Determine the [X, Y] coordinate at the center of the cell enclosing the given text.  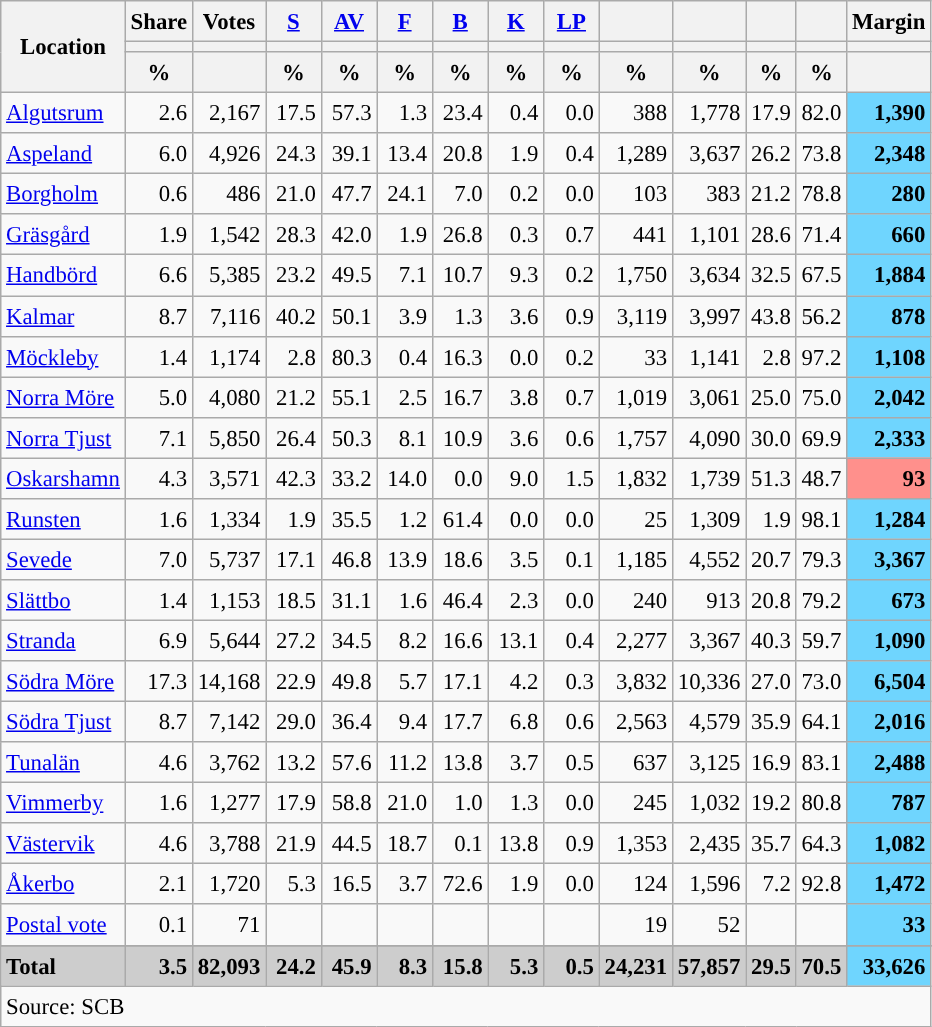
F [405, 22]
Vimmerby [63, 804]
50.3 [349, 438]
2.5 [405, 398]
5,644 [228, 640]
35.7 [771, 844]
1,019 [636, 398]
73.0 [821, 682]
70.5 [821, 966]
4,090 [708, 438]
92.8 [821, 884]
3,119 [636, 316]
20.7 [771, 560]
3,125 [708, 762]
Norra Möre [63, 398]
9.0 [516, 478]
4.3 [158, 478]
240 [636, 600]
49.8 [349, 682]
1,542 [228, 234]
6,504 [889, 682]
33,626 [889, 966]
25.0 [771, 398]
18.7 [405, 844]
878 [889, 316]
33.2 [349, 478]
10.9 [460, 438]
7.2 [771, 884]
3.9 [405, 316]
3,634 [708, 276]
78.8 [821, 194]
57,857 [708, 966]
25 [636, 520]
67.5 [821, 276]
103 [636, 194]
S [294, 22]
1,277 [228, 804]
673 [889, 600]
9.4 [405, 722]
Runsten [63, 520]
17.3 [158, 682]
82.0 [821, 114]
80.3 [349, 356]
28.3 [294, 234]
Total [63, 966]
1,334 [228, 520]
5.7 [405, 682]
5.0 [158, 398]
1.2 [405, 520]
Location [63, 47]
48.7 [821, 478]
14,168 [228, 682]
39.1 [349, 154]
35.9 [771, 722]
19.2 [771, 804]
1,289 [636, 154]
40.3 [771, 640]
1,309 [708, 520]
3,997 [708, 316]
8.2 [405, 640]
34.5 [349, 640]
24.3 [294, 154]
13.1 [516, 640]
5,850 [228, 438]
Stranda [63, 640]
79.3 [821, 560]
27.0 [771, 682]
1,739 [708, 478]
1,174 [228, 356]
Slättbo [63, 600]
16.3 [460, 356]
Algutsrum [63, 114]
1,141 [708, 356]
Borgholm [63, 194]
8.3 [405, 966]
43.8 [771, 316]
3,762 [228, 762]
1,353 [636, 844]
16.5 [349, 884]
280 [889, 194]
1,153 [228, 600]
4,080 [228, 398]
11.2 [405, 762]
19 [636, 926]
64.3 [821, 844]
8.1 [405, 438]
1,472 [889, 884]
35.5 [349, 520]
46.4 [460, 600]
13.9 [405, 560]
6.9 [158, 640]
913 [708, 600]
97.2 [821, 356]
Margin [889, 22]
45.9 [349, 966]
245 [636, 804]
52 [708, 926]
1,757 [636, 438]
59.7 [821, 640]
24.2 [294, 966]
31.1 [349, 600]
1.0 [460, 804]
51.3 [771, 478]
32.5 [771, 276]
1,090 [889, 640]
Source: SCB [466, 1006]
69.9 [821, 438]
Södra Tjust [63, 722]
3,637 [708, 154]
49.5 [349, 276]
Södra Möre [63, 682]
75.0 [821, 398]
787 [889, 804]
1,185 [636, 560]
18.6 [460, 560]
124 [636, 884]
46.8 [349, 560]
44.5 [349, 844]
1,032 [708, 804]
Kalmar [63, 316]
637 [636, 762]
Aspeland [63, 154]
1,101 [708, 234]
23.4 [460, 114]
73.8 [821, 154]
10.7 [460, 276]
14.0 [405, 478]
93 [889, 478]
29.0 [294, 722]
47.7 [349, 194]
9.3 [516, 276]
71 [228, 926]
Sevede [63, 560]
388 [636, 114]
Votes [228, 22]
Norra Tjust [63, 438]
2,488 [889, 762]
22.9 [294, 682]
16.7 [460, 398]
55.1 [349, 398]
5,385 [228, 276]
1,832 [636, 478]
660 [889, 234]
21.9 [294, 844]
30.0 [771, 438]
24,231 [636, 966]
42.3 [294, 478]
40.2 [294, 316]
79.2 [821, 600]
17.5 [294, 114]
1,720 [228, 884]
1,108 [889, 356]
4,552 [708, 560]
Handbörd [63, 276]
6.0 [158, 154]
26.4 [294, 438]
57.3 [349, 114]
72.6 [460, 884]
2,042 [889, 398]
29.5 [771, 966]
K [516, 22]
98.1 [821, 520]
1,778 [708, 114]
83.1 [821, 762]
LP [572, 22]
2,333 [889, 438]
2.3 [516, 600]
58.8 [349, 804]
Möckleby [63, 356]
36.4 [349, 722]
17.7 [460, 722]
15.8 [460, 966]
Åkerbo [63, 884]
4.2 [516, 682]
2.6 [158, 114]
24.1 [405, 194]
26.2 [771, 154]
1.5 [572, 478]
3,571 [228, 478]
6.6 [158, 276]
26.8 [460, 234]
3,788 [228, 844]
2,016 [889, 722]
4,926 [228, 154]
1,596 [708, 884]
1,884 [889, 276]
16.9 [771, 762]
6.8 [516, 722]
3.8 [516, 398]
2,348 [889, 154]
82,093 [228, 966]
7,116 [228, 316]
B [460, 22]
27.2 [294, 640]
4,579 [708, 722]
2.1 [158, 884]
Postal vote [63, 926]
16.6 [460, 640]
Gräsgård [63, 234]
42.0 [349, 234]
441 [636, 234]
Share [158, 22]
10,336 [708, 682]
7,142 [228, 722]
Västervik [63, 844]
2,435 [708, 844]
18.5 [294, 600]
3,832 [636, 682]
1,284 [889, 520]
1,390 [889, 114]
383 [708, 194]
56.2 [821, 316]
2,167 [228, 114]
61.4 [460, 520]
64.1 [821, 722]
2,563 [636, 722]
5,737 [228, 560]
Oskarshamn [63, 478]
2,277 [636, 640]
13.2 [294, 762]
1,082 [889, 844]
486 [228, 194]
23.2 [294, 276]
1,750 [636, 276]
57.6 [349, 762]
71.4 [821, 234]
13.4 [405, 154]
3,061 [708, 398]
28.6 [771, 234]
AV [349, 22]
80.8 [821, 804]
Tunalän [63, 762]
50.1 [349, 316]
